Identify which cell holds the provided text, then report its [X, Y] central coordinate. 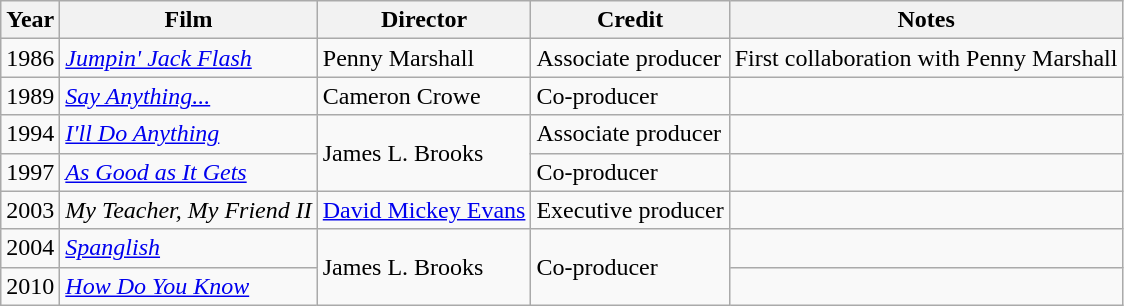
How Do You Know [188, 286]
Film [188, 20]
Jumpin' Jack Flash [188, 58]
First collaboration with Penny Marshall [926, 58]
Say Anything... [188, 96]
I'll Do Anything [188, 134]
1994 [30, 134]
Cameron Crowe [424, 96]
My Teacher, My Friend II [188, 210]
1997 [30, 172]
Credit [630, 20]
As Good as It Gets [188, 172]
Spanglish [188, 248]
Year [30, 20]
Notes [926, 20]
1986 [30, 58]
1989 [30, 96]
2010 [30, 286]
2004 [30, 248]
2003 [30, 210]
David Mickey Evans [424, 210]
Penny Marshall [424, 58]
Executive producer [630, 210]
Director [424, 20]
